Determine the (x, y) coordinate at the center of the cell enclosing the given text.  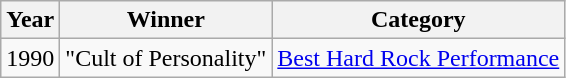
Best Hard Rock Performance (418, 58)
Winner (166, 20)
1990 (30, 58)
Category (418, 20)
"Cult of Personality" (166, 58)
Year (30, 20)
